Determine the [X, Y] coordinate at the center of the cell enclosing the given text.  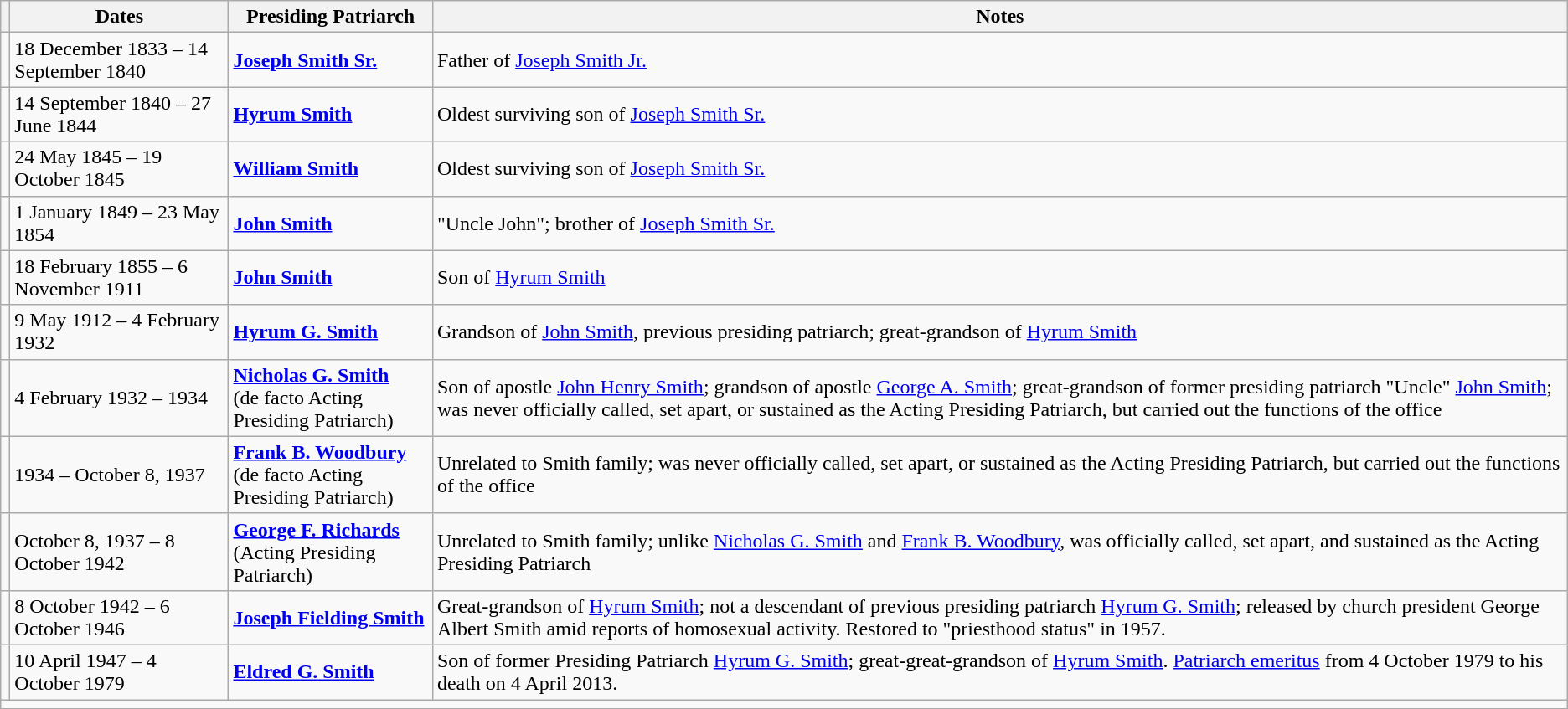
24 May 1845 – 19 October 1845 [119, 169]
Son of Hyrum Smith [1000, 278]
Notes [1000, 17]
1934 – October 8, 1937 [119, 475]
14 September 1840 – 27 June 1844 [119, 114]
1 January 1849 – 23 May 1854 [119, 223]
18 February 1855 – 6 November 1911 [119, 278]
October 8, 1937 – 8 October 1942 [119, 552]
Grandson of John Smith, previous presiding patriarch; great-grandson of Hyrum Smith [1000, 331]
Presiding Patriarch [330, 17]
William Smith [330, 169]
"Uncle John"; brother of Joseph Smith Sr. [1000, 223]
10 April 1947 – 4 October 1979 [119, 671]
Joseph Smith Sr. [330, 60]
Frank B. Woodbury(de facto Acting Presiding Patriarch) [330, 475]
8 October 1942 – 6 October 1946 [119, 618]
George F. Richards(Acting Presiding Patriarch) [330, 552]
9 May 1912 – 4 February 1932 [119, 331]
18 December 1833 – 14 September 1840 [119, 60]
Nicholas G. Smith(de facto Acting Presiding Patriarch) [330, 398]
4 February 1932 – 1934 [119, 398]
Joseph Fielding Smith [330, 618]
Eldred G. Smith [330, 671]
Father of Joseph Smith Jr. [1000, 60]
Dates [119, 17]
Hyrum Smith [330, 114]
Hyrum G. Smith [330, 331]
